From the cell containing the given text, extract its center point as [x, y] coordinate. 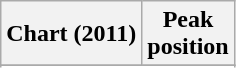
Chart (2011) [72, 34]
Peakposition [188, 34]
